Capture the cell that displays the provided text and extract its [x, y] central coordinate. 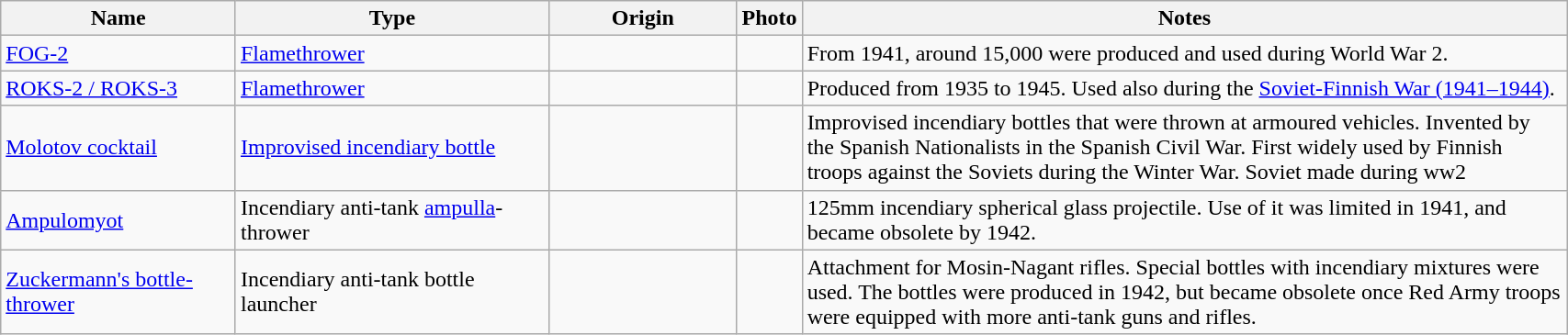
Ampulomyot [118, 220]
Improvised incendiary bottle [391, 148]
Name [118, 18]
Molotov cocktail [118, 148]
Origin [643, 18]
125mm incendiary spherical glass projectile. Use of it was limited in 1941, and became obsolete by 1942. [1185, 220]
Notes [1185, 18]
From 1941, around 15,000 were produced and used during World War 2. [1185, 53]
Incendiary anti-tank bottle launcher [391, 292]
ROKS-2 / ROKS-3 [118, 88]
Incendiary anti-tank ampulla-thrower [391, 220]
Produced from 1935 to 1945. Used also during the Soviet-Finnish War (1941–1944). [1185, 88]
FOG-2 [118, 53]
Photo [770, 18]
Zuckermann's bottle-thrower [118, 292]
Type [391, 18]
